Pinpoint the cell where the given text exists, returning its [X, Y] midpoint coordinate. 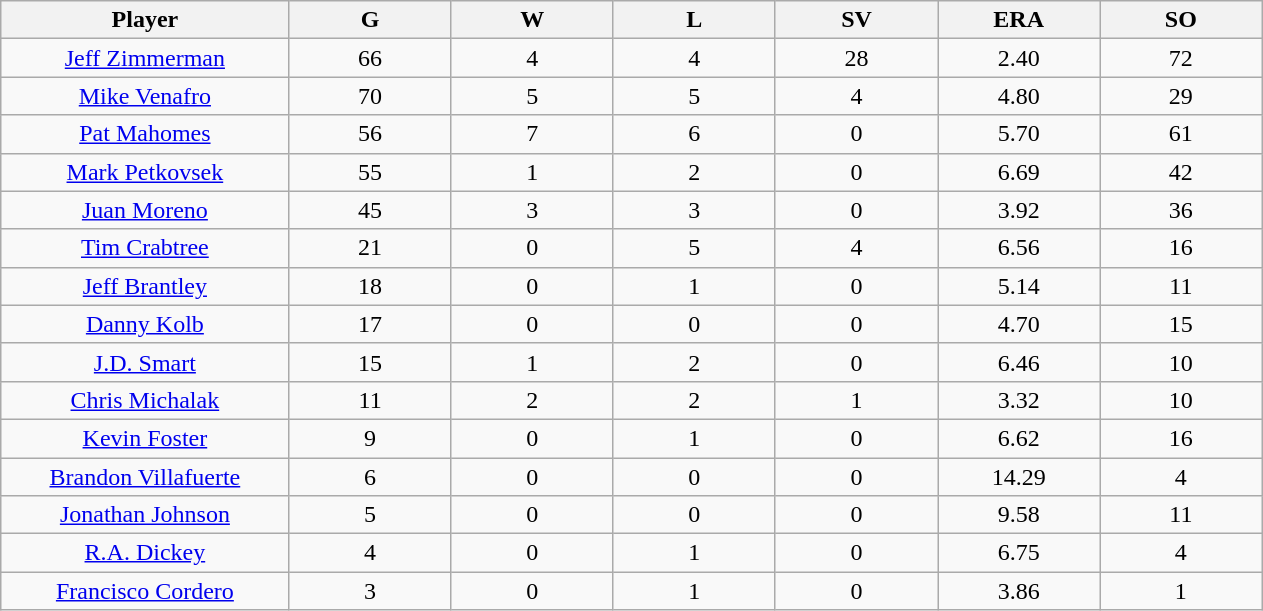
70 [370, 96]
W [532, 20]
3.92 [1019, 210]
42 [1181, 172]
Jeff Brantley [145, 286]
9.58 [1019, 515]
4.70 [1019, 324]
3.32 [1019, 400]
SO [1181, 20]
L [694, 20]
9 [370, 438]
29 [1181, 96]
Player [145, 20]
6.62 [1019, 438]
SV [856, 20]
Jeff Zimmerman [145, 58]
R.A. Dickey [145, 553]
66 [370, 58]
55 [370, 172]
6.56 [1019, 248]
14.29 [1019, 477]
21 [370, 248]
Tim Crabtree [145, 248]
Francisco Cordero [145, 591]
Jonathan Johnson [145, 515]
6.46 [1019, 362]
6.75 [1019, 553]
G [370, 20]
5.14 [1019, 286]
ERA [1019, 20]
Brandon Villafuerte [145, 477]
72 [1181, 58]
4.80 [1019, 96]
61 [1181, 134]
3.86 [1019, 591]
Mike Venafro [145, 96]
Kevin Foster [145, 438]
Juan Moreno [145, 210]
6.69 [1019, 172]
45 [370, 210]
J.D. Smart [145, 362]
Chris Michalak [145, 400]
5.70 [1019, 134]
28 [856, 58]
7 [532, 134]
Pat Mahomes [145, 134]
36 [1181, 210]
2.40 [1019, 58]
Danny Kolb [145, 324]
18 [370, 286]
56 [370, 134]
Mark Petkovsek [145, 172]
17 [370, 324]
